Output the [X, Y] coordinate of the center of the cell containing the given text.  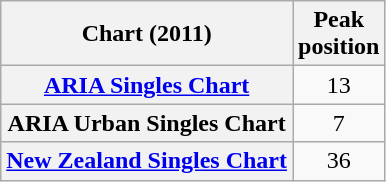
ARIA Singles Chart [147, 85]
13 [338, 85]
New Zealand Singles Chart [147, 161]
Chart (2011) [147, 34]
36 [338, 161]
ARIA Urban Singles Chart [147, 123]
7 [338, 123]
Peakposition [338, 34]
